Capture the cell that displays the provided text and extract its (X, Y) central coordinate. 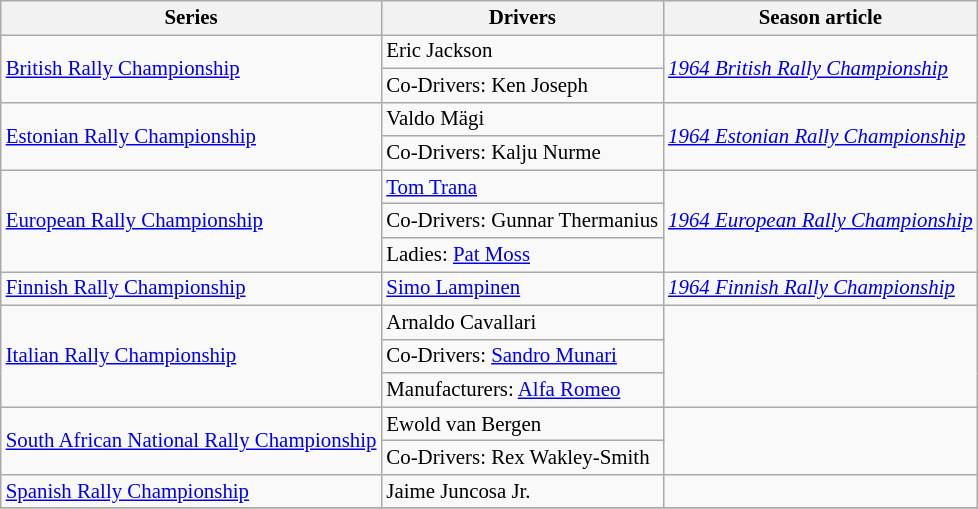
Ladies: Pat Moss (522, 255)
Co-Drivers: Rex Wakley-Smith (522, 458)
Season article (820, 18)
Manufacturers: Alfa Romeo (522, 390)
Tom Trana (522, 187)
1964 Estonian Rally Championship (820, 136)
Drivers (522, 18)
Co-Drivers: Sandro Munari (522, 356)
Spanish Rally Championship (192, 491)
Ewold van Bergen (522, 424)
1964 British Rally Championship (820, 68)
Co-Drivers: Ken Joseph (522, 85)
1964 Finnish Rally Championship (820, 288)
South African National Rally Championship (192, 441)
European Rally Championship (192, 221)
Series (192, 18)
1964 European Rally Championship (820, 221)
Italian Rally Championship (192, 356)
Jaime Juncosa Jr. (522, 491)
Arnaldo Cavallari (522, 322)
Valdo Mägi (522, 119)
Estonian Rally Championship (192, 136)
Simo Lampinen (522, 288)
Co-Drivers: Kalju Nurme (522, 153)
Finnish Rally Championship (192, 288)
Co-Drivers: Gunnar Thermanius (522, 221)
Eric Jackson (522, 51)
British Rally Championship (192, 68)
